Return the (x, y) coordinate for the center point of the cell that contains the specified text.  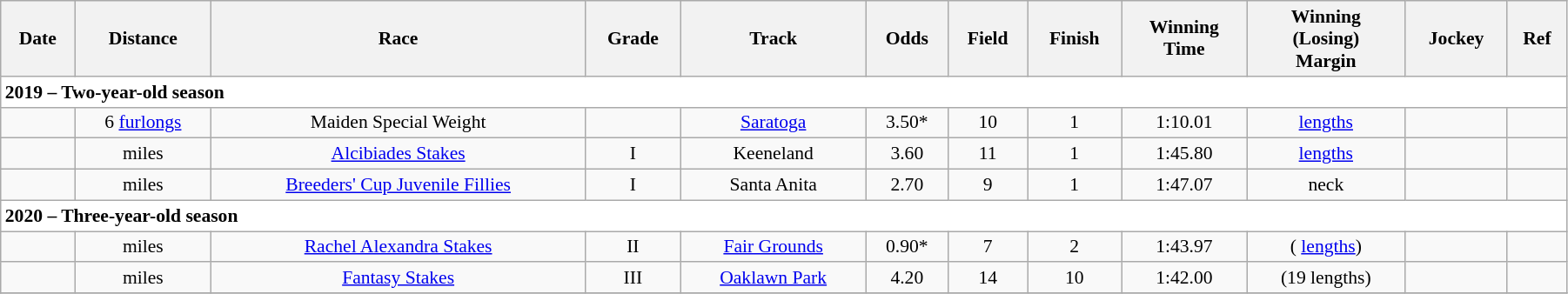
neck (1326, 185)
11 (988, 154)
(19 lengths) (1326, 278)
9 (988, 185)
WinningTime (1184, 38)
Santa Anita (773, 185)
Keeneland (773, 154)
Oaklawn Park (773, 278)
Ref (1537, 38)
14 (988, 278)
Jockey (1457, 38)
2019 – Two-year-old season (784, 92)
1:47.07 (1184, 185)
Maiden Special Weight (399, 123)
III (633, 278)
7 (988, 247)
Distance (143, 38)
Race (399, 38)
Grade (633, 38)
II (633, 247)
3.60 (907, 154)
2020 – Three-year-old season (784, 216)
4.20 (907, 278)
1:45.80 (1184, 154)
Breeders' Cup Juvenile Fillies (399, 185)
Finish (1075, 38)
3.50* (907, 123)
Saratoga (773, 123)
Rachel Alexandra Stakes (399, 247)
Odds (907, 38)
1:42.00 (1184, 278)
1:10.01 (1184, 123)
Date (38, 38)
Winning(Losing)Margin (1326, 38)
6 furlongs (143, 123)
Fair Grounds (773, 247)
Track (773, 38)
2 (1075, 247)
Fantasy Stakes (399, 278)
Field (988, 38)
( lengths) (1326, 247)
2.70 (907, 185)
Alcibiades Stakes (399, 154)
0.90* (907, 247)
1:43.97 (1184, 247)
